Return the [x, y] coordinate for the center point of the cell that contains the specified text.  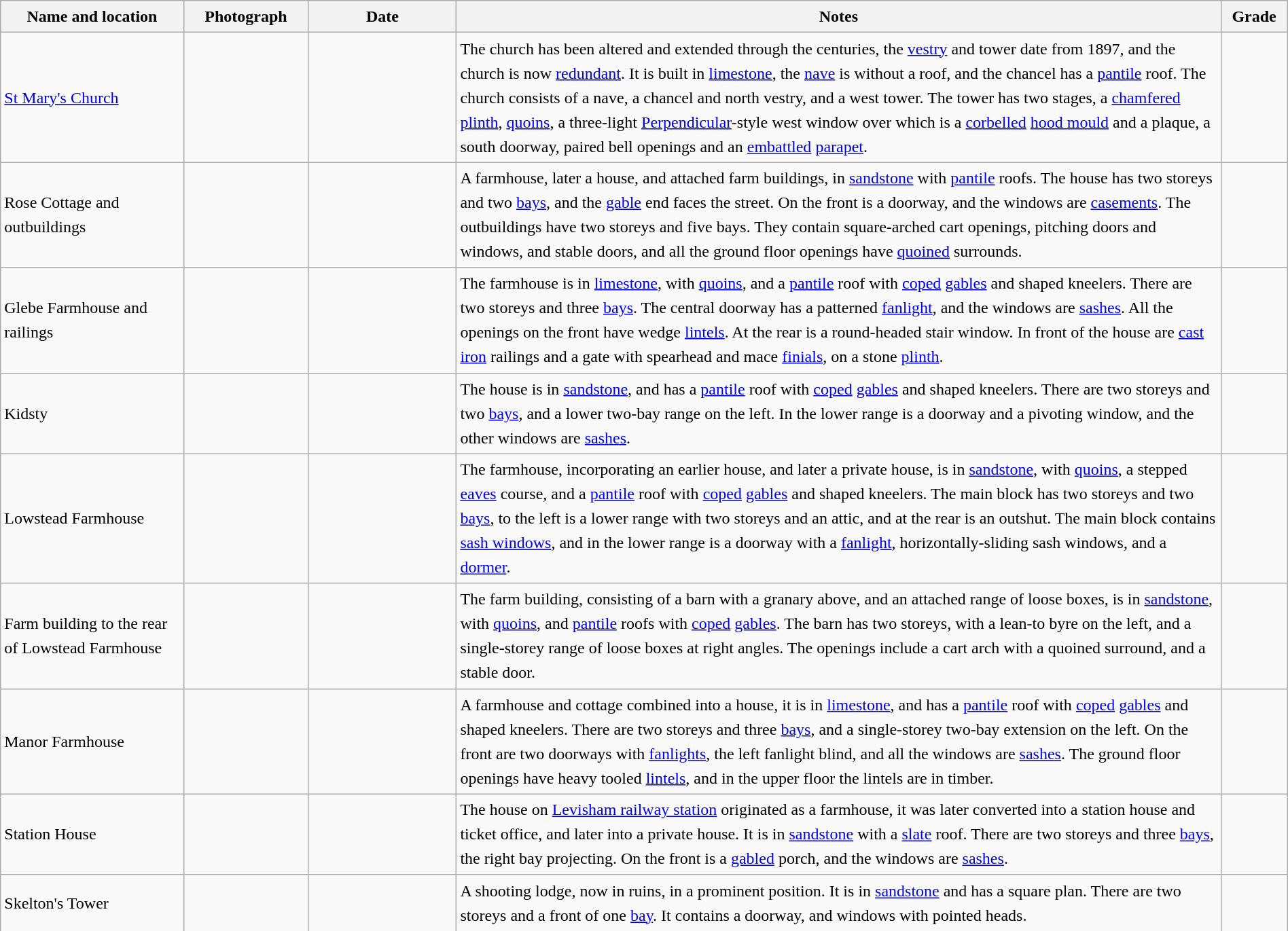
Farm building to the rear of Lowstead Farmhouse [92, 636]
Grade [1254, 16]
Photograph [246, 16]
Notes [838, 16]
Manor Farmhouse [92, 742]
Kidsty [92, 413]
Rose Cottage and outbuildings [92, 215]
Station House [92, 834]
Date [382, 16]
Skelton's Tower [92, 903]
Lowstead Farmhouse [92, 519]
Name and location [92, 16]
St Mary's Church [92, 98]
Glebe Farmhouse and railings [92, 321]
